Output the [X, Y] coordinate of the center of the cell containing the given text.  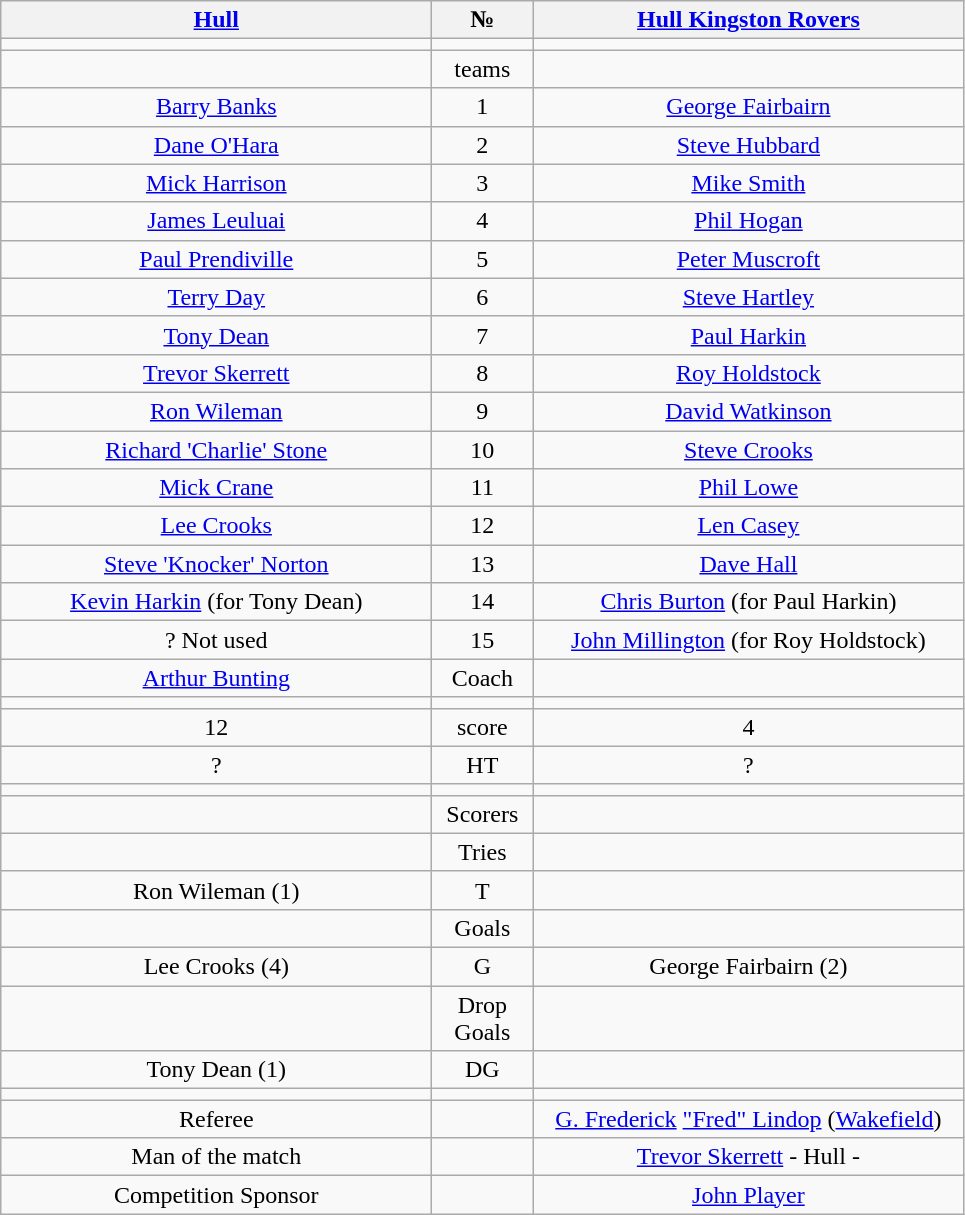
Tony Dean (1) [216, 1070]
Dave Hall [748, 564]
Terry Day [216, 297]
Peter Muscroft [748, 259]
Steve Hubbard [748, 145]
? Not used [216, 640]
Scorers [482, 814]
Tony Dean [216, 335]
DG [482, 1070]
Man of the match [216, 1157]
Paul Prendiville [216, 259]
13 [482, 564]
№ [482, 20]
Phil Lowe [748, 488]
Tries [482, 852]
11 [482, 488]
Ron Wileman (1) [216, 890]
Trevor Skerrett [216, 373]
15 [482, 640]
G [482, 966]
teams [482, 69]
5 [482, 259]
2 [482, 145]
Competition Sponsor [216, 1195]
Mick Crane [216, 488]
7 [482, 335]
Coach [482, 678]
3 [482, 183]
G. Frederick "Fred" Lindop (Wakefield) [748, 1119]
Kevin Harkin (for Tony Dean) [216, 602]
Mike Smith [748, 183]
Drop Goals [482, 1018]
14 [482, 602]
Phil Hogan [748, 221]
Roy Holdstock [748, 373]
Paul Harkin [748, 335]
Dane O'Hara [216, 145]
Goals [482, 928]
George Fairbairn (2) [748, 966]
Hull Kingston Rovers [748, 20]
Lee Crooks [216, 526]
Steve Hartley [748, 297]
HT [482, 765]
Mick Harrison [216, 183]
David Watkinson [748, 411]
1 [482, 107]
Lee Crooks (4) [216, 966]
Steve Crooks [748, 449]
John Player [748, 1195]
Arthur Bunting [216, 678]
Barry Banks [216, 107]
Trevor Skerrett - Hull - [748, 1157]
Steve 'Knocker' Norton [216, 564]
10 [482, 449]
Referee [216, 1119]
Ron Wileman [216, 411]
James Leuluai [216, 221]
Hull [216, 20]
Len Casey [748, 526]
9 [482, 411]
Richard 'Charlie' Stone [216, 449]
George Fairbairn [748, 107]
6 [482, 297]
8 [482, 373]
score [482, 727]
T [482, 890]
John Millington (for Roy Holdstock) [748, 640]
Chris Burton (for Paul Harkin) [748, 602]
